Output the [x, y] coordinate of the center of the cell containing the given text.  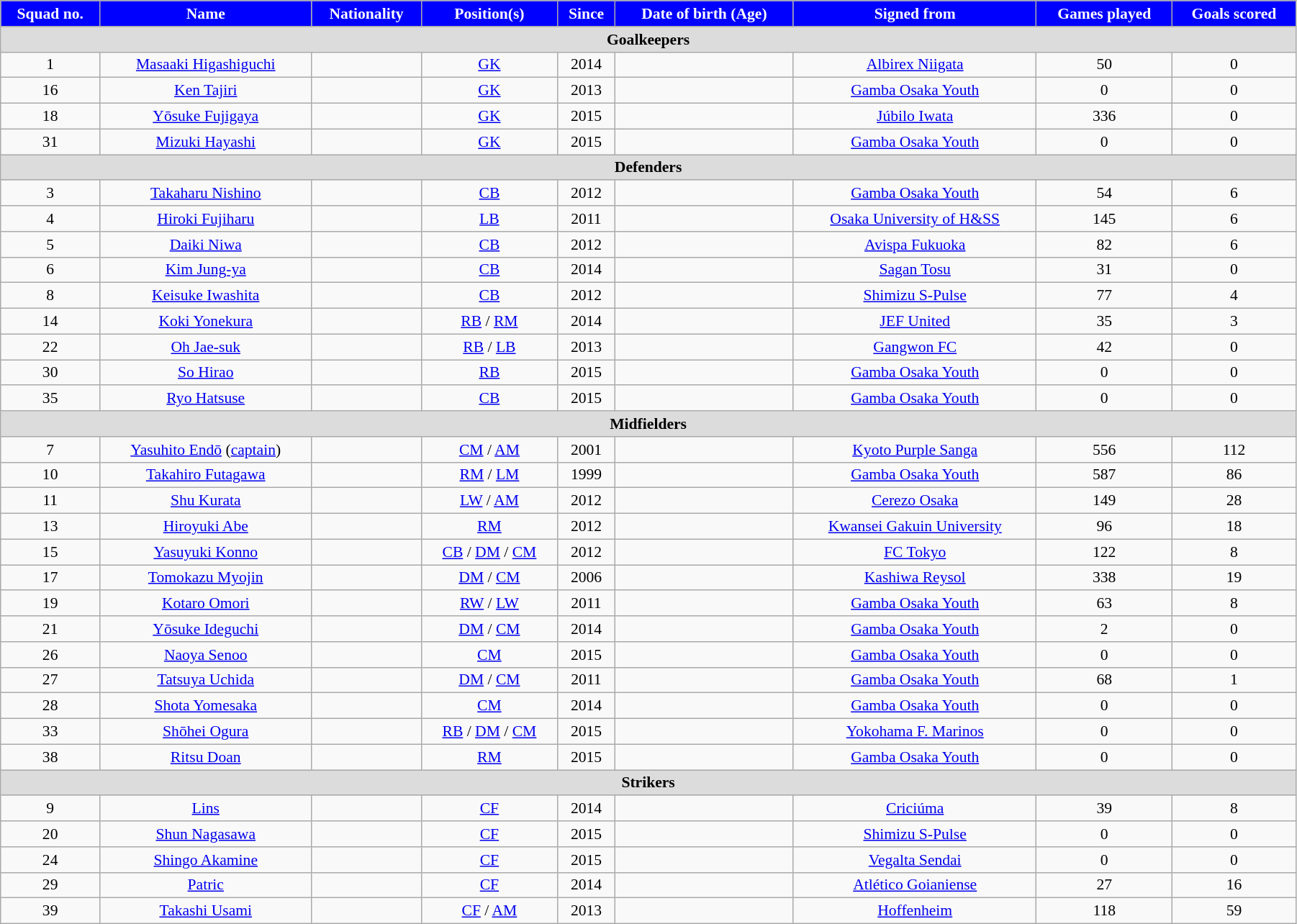
Cerezo Osaka [915, 501]
122 [1104, 552]
LW / AM [489, 501]
Name [206, 14]
556 [1104, 450]
338 [1104, 578]
RB / RM [489, 322]
Hiroyuki Abe [206, 527]
112 [1234, 450]
7 [50, 450]
RB [489, 373]
Goalkeepers [648, 40]
Osaka University of H&SS [915, 219]
2 [1104, 629]
2006 [587, 578]
Kashiwa Reysol [915, 578]
24 [50, 860]
Position(s) [489, 14]
Kotaro Omori [206, 604]
21 [50, 629]
Sagan Tosu [915, 270]
Hoffenheim [915, 911]
Oh Jae-suk [206, 347]
Signed from [915, 14]
Ryo Hatsuse [206, 399]
Daiki Niwa [206, 245]
Takahiro Futagawa [206, 475]
Hiroki Fujiharu [206, 219]
Defenders [648, 168]
17 [50, 578]
JEF United [915, 322]
Kwansei Gakuin University [915, 527]
Shu Kurata [206, 501]
Strikers [648, 783]
LB [489, 219]
9 [50, 809]
RB / LB [489, 347]
145 [1104, 219]
68 [1104, 680]
42 [1104, 347]
13 [50, 527]
Squad no. [50, 14]
33 [50, 732]
22 [50, 347]
149 [1104, 501]
63 [1104, 604]
Mizuki Hayashi [206, 142]
CM / AM [489, 450]
54 [1104, 194]
15 [50, 552]
336 [1104, 117]
Kim Jung-ya [206, 270]
Kyoto Purple Sanga [915, 450]
Goals scored [1234, 14]
Nationality [366, 14]
118 [1104, 911]
Yasuyuki Konno [206, 552]
Tomokazu Myojin [206, 578]
Ken Tajiri [206, 91]
Shōhei Ogura [206, 732]
30 [50, 373]
Shota Yomesaka [206, 706]
Atlético Goianiense [915, 885]
FC Tokyo [915, 552]
Games played [1104, 14]
20 [50, 834]
So Hirao [206, 373]
1999 [587, 475]
Masaaki Higashiguchi [206, 65]
26 [50, 655]
Yōsuke Fujigaya [206, 117]
Since [587, 14]
Naoya Senoo [206, 655]
Avispa Fukuoka [915, 245]
5 [50, 245]
59 [1234, 911]
Takaharu Nishino [206, 194]
10 [50, 475]
Midfielders [648, 424]
Keisuke Iwashita [206, 296]
Takashi Usami [206, 911]
RB / DM / CM [489, 732]
Tatsuya Uchida [206, 680]
RM / LM [489, 475]
Date of birth (Age) [704, 14]
Shun Nagasawa [206, 834]
11 [50, 501]
77 [1104, 296]
Júbilo Iwata [915, 117]
2001 [587, 450]
Lins [206, 809]
96 [1104, 527]
Ritsu Doan [206, 757]
RW / LW [489, 604]
29 [50, 885]
Shingo Akamine [206, 860]
38 [50, 757]
Gangwon FC [915, 347]
Yokohama F. Marinos [915, 732]
82 [1104, 245]
Yōsuke Ideguchi [206, 629]
CF / AM [489, 911]
Albirex Niigata [915, 65]
Criciúma [915, 809]
Yasuhito Endō (captain) [206, 450]
CB / DM / CM [489, 552]
Koki Yonekura [206, 322]
50 [1104, 65]
587 [1104, 475]
86 [1234, 475]
14 [50, 322]
Patric [206, 885]
Vegalta Sendai [915, 860]
